Find where the given text appears and provide that cell's center as [x, y] coordinate. 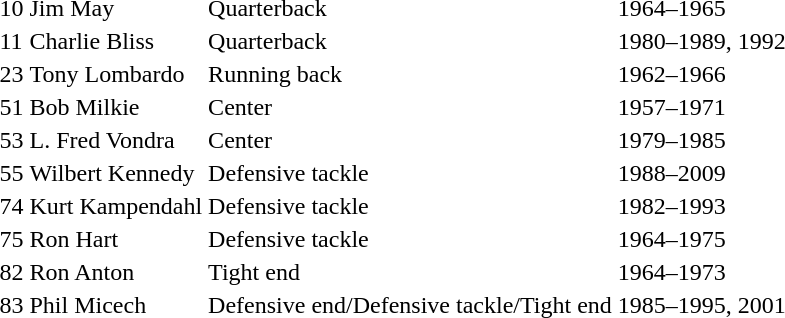
Ron Anton [116, 272]
Kurt Kampendahl [116, 206]
Wilbert Kennedy [116, 173]
Charlie Bliss [116, 41]
Ron Hart [116, 239]
L. Fred Vondra [116, 140]
Quarterback [410, 41]
Running back [410, 74]
Tight end [410, 272]
Bob Milkie [116, 107]
Tony Lombardo [116, 74]
